For the text-containing cell, return its midpoint in (X, Y) coordinate format. 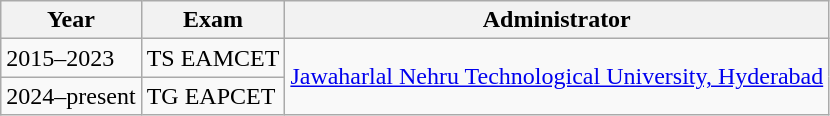
Exam (213, 20)
TG EAPCET (213, 96)
Jawaharlal Nehru Technological University, Hyderabad (557, 77)
Administrator (557, 20)
2024–present (71, 96)
Year (71, 20)
2015–2023 (71, 58)
TS EAMCET (213, 58)
